Determine the [X, Y] coordinate at the center of the cell enclosing the given text.  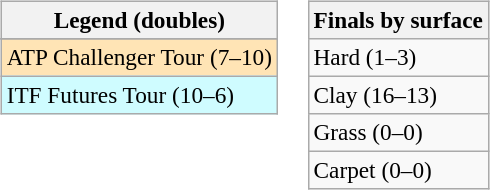
ITF Futures Tour (10–6) [139, 95]
Carpet (0–0) [398, 171]
Finals by surface [398, 20]
Grass (0–0) [398, 133]
Hard (1–3) [398, 57]
Clay (16–13) [398, 95]
Legend (doubles) [139, 20]
ATP Challenger Tour (7–10) [139, 57]
